Capture the cell that displays the provided text and extract its (x, y) central coordinate. 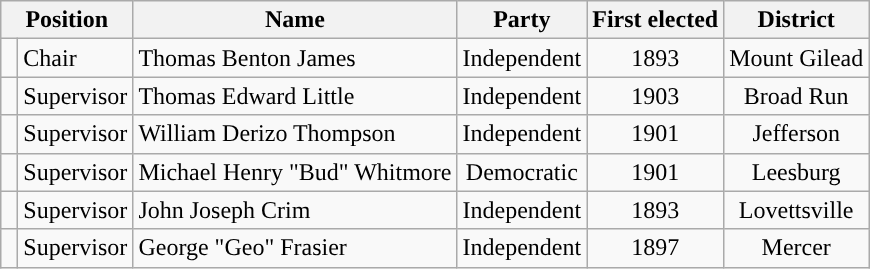
John Joseph Crim (295, 210)
Leesburg (796, 172)
Michael Henry "Bud" Whitmore (295, 172)
Democratic (522, 172)
1903 (656, 96)
Chair (76, 58)
Mount Gilead (796, 58)
Mercer (796, 248)
District (796, 20)
Thomas Benton James (295, 58)
Position (67, 20)
Jefferson (796, 134)
First elected (656, 20)
George "Geo" Frasier (295, 248)
Party (522, 20)
1897 (656, 248)
Broad Run (796, 96)
William Derizo Thompson (295, 134)
Lovettsville (796, 210)
Name (295, 20)
Thomas Edward Little (295, 96)
